Scan for the cell matching the given text and deliver its [x, y] coordinate at center. 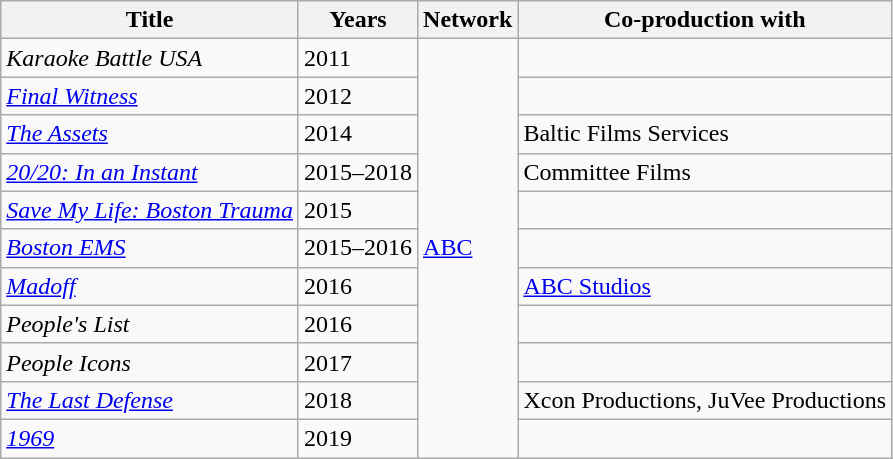
Madoff [150, 286]
People Icons [150, 362]
Karaoke Battle USA [150, 58]
2019 [358, 438]
Final Witness [150, 96]
ABC Studios [705, 286]
Baltic Films Services [705, 134]
The Last Defense [150, 400]
2011 [358, 58]
2012 [358, 96]
20/20: In an Instant [150, 172]
2014 [358, 134]
Committee Films [705, 172]
Title [150, 20]
Years [358, 20]
Network [468, 20]
ABC [468, 248]
2015–2016 [358, 248]
Xcon Productions, JuVee Productions [705, 400]
The Assets [150, 134]
Save My Life: Boston Trauma [150, 210]
Boston EMS [150, 248]
2015 [358, 210]
Co-production with [705, 20]
1969 [150, 438]
People's List [150, 324]
2015–2018 [358, 172]
2017 [358, 362]
2018 [358, 400]
